Detect which cell encompasses the target text, then output its [X, Y] center coordinate. 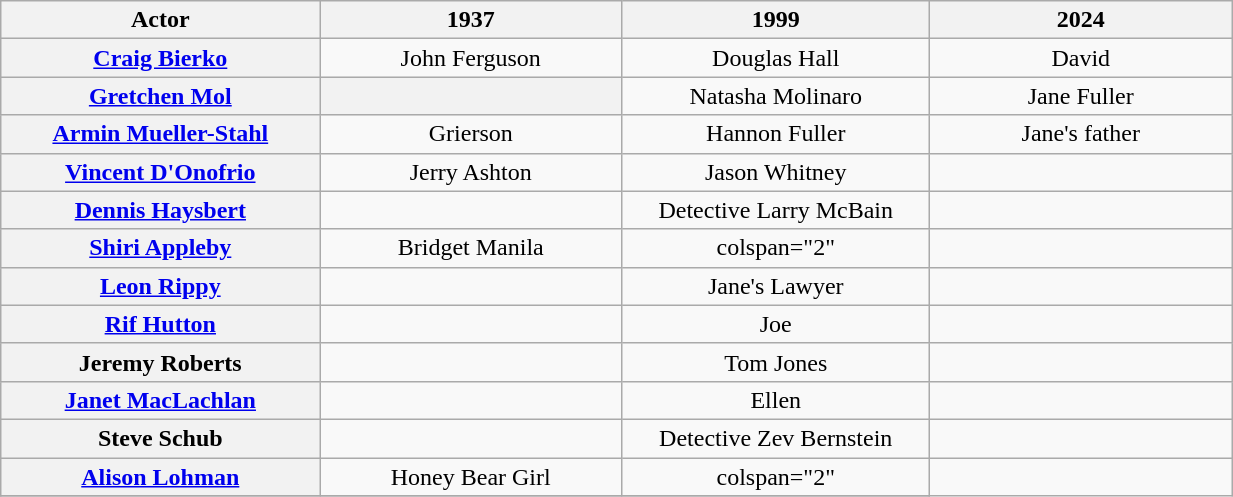
Gretchen Mol [160, 96]
Leon Rippy [160, 286]
Armin Mueller-Stahl [160, 134]
Grierson [471, 134]
John Ferguson [471, 58]
Jeremy Roberts [160, 362]
Natasha Molinaro [776, 96]
Tom Jones [776, 362]
Douglas Hall [776, 58]
Craig Bierko [160, 58]
Hannon Fuller [776, 134]
Ellen [776, 400]
Actor [160, 20]
Steve Schub [160, 438]
Dennis Haysbert [160, 210]
Janet MacLachlan [160, 400]
Jason Whitney [776, 172]
Detective Zev Bernstein [776, 438]
1937 [471, 20]
Alison Lohman [160, 477]
Jane Fuller [1081, 96]
Shiri Appleby [160, 248]
Honey Bear Girl [471, 477]
Jerry Ashton [471, 172]
2024 [1081, 20]
Vincent D'Onofrio [160, 172]
Rif Hutton [160, 324]
Jane's Lawyer [776, 286]
Bridget Manila [471, 248]
David [1081, 58]
Detective Larry McBain [776, 210]
Jane's father [1081, 134]
Joe [776, 324]
1999 [776, 20]
